Detect which cell encompasses the target text, then output its (X, Y) center coordinate. 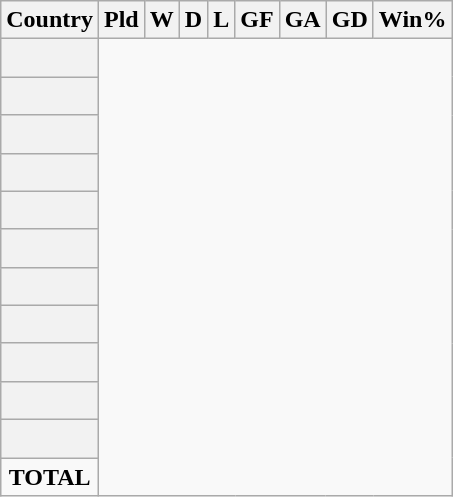
GD (350, 20)
Pld (121, 20)
TOTAL (50, 477)
GA (302, 20)
W (162, 20)
Win% (412, 20)
Country (50, 20)
GF (257, 20)
D (193, 20)
L (222, 20)
